Return the [x, y] coordinate for the center point of the cell that contains the specified text.  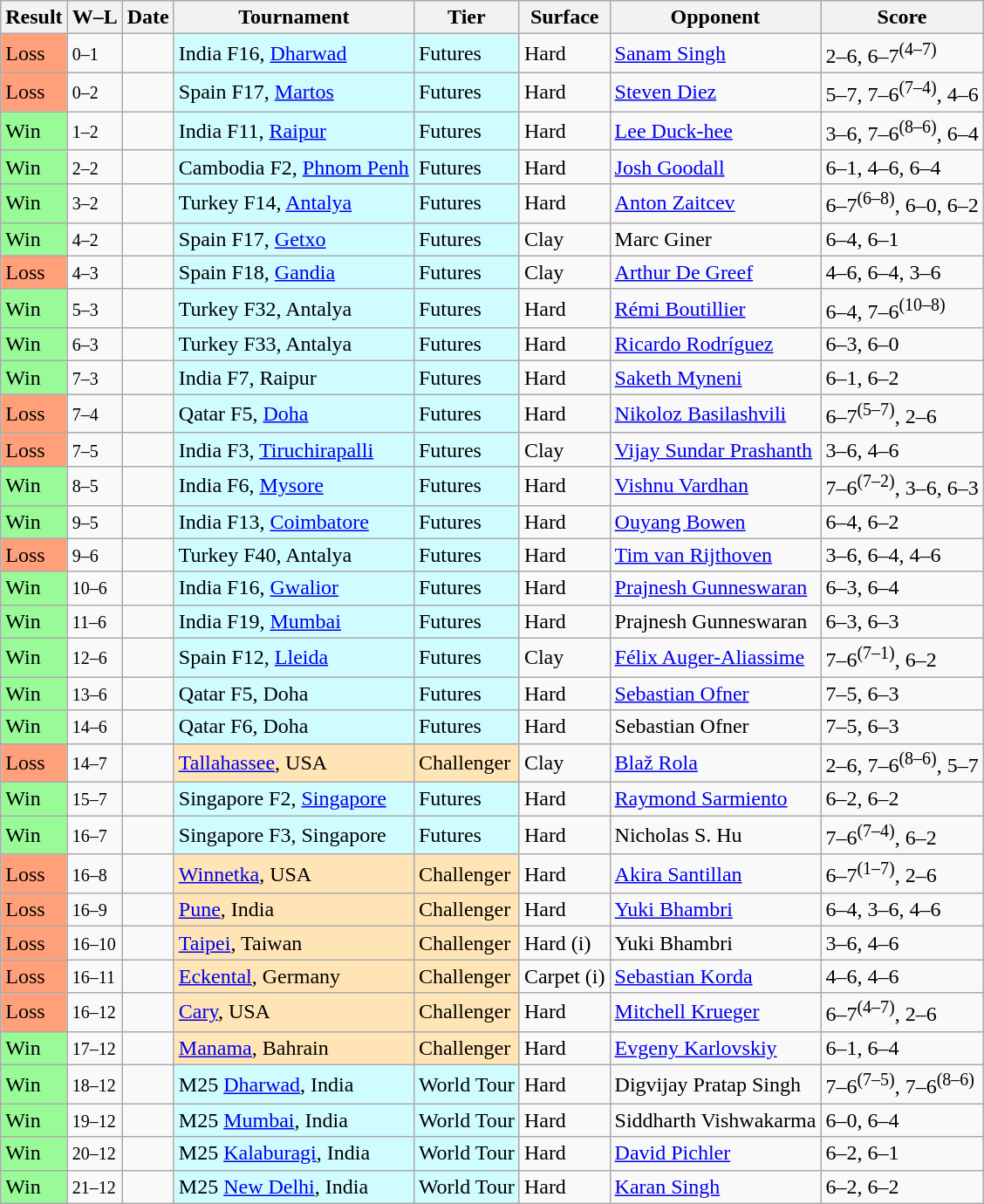
Cary, USA [293, 1012]
Carpet (i) [564, 976]
16–12 [94, 1012]
7–6(7–4), 6–2 [902, 836]
16–7 [94, 836]
10–6 [94, 588]
Marc Giner [715, 239]
6–1, 6–2 [902, 378]
M25 New Delhi, India [293, 1187]
Manama, Bahrain [293, 1048]
M25 Dharwad, India [293, 1085]
Nikoloz Basilashvili [715, 414]
6–1, 4–6, 6–4 [902, 167]
0–2 [94, 92]
14–7 [94, 763]
Singapore F3, Singapore [293, 836]
Qatar F6, Doha [293, 727]
Nicholas S. Hu [715, 836]
3–2 [94, 204]
Lee Duck-hee [715, 131]
6–3, 6–4 [902, 588]
7–6(7–5), 7–6(8–6) [902, 1085]
Pune, India [293, 910]
2–6, 7–6(8–6), 5–7 [902, 763]
6–7(6–8), 6–0, 6–2 [902, 204]
India F13, Coimbatore [293, 522]
Surface [564, 17]
6–4, 3–6, 4–6 [902, 910]
Ouyang Bowen [715, 522]
India F3, Tiruchirapalli [293, 449]
7–3 [94, 378]
Spain F12, Lleida [293, 658]
Raymond Sarmiento [715, 799]
Taipei, Taiwan [293, 943]
6–4, 7–6(10–8) [902, 309]
Hard (i) [564, 943]
Date [148, 17]
5–7, 7–6(7–4), 4–6 [902, 92]
Josh Goodall [715, 167]
David Pichler [715, 1153]
19–12 [94, 1120]
Tier [466, 17]
16–10 [94, 943]
6–4, 6–1 [902, 239]
India F16, Gwalior [293, 588]
6–7(1–7), 2–6 [902, 874]
Tournament [293, 17]
Blaž Rola [715, 763]
Turkey F40, Antalya [293, 555]
Opponent [715, 17]
W–L [94, 17]
Ricardo Rodríguez [715, 345]
Tallahassee, USA [293, 763]
Sebastian Korda [715, 976]
7–6(7–1), 6–2 [902, 658]
1–2 [94, 131]
6–2, 6–1 [902, 1153]
M25 Kalaburagi, India [293, 1153]
4–3 [94, 272]
20–12 [94, 1153]
India F16, Dharwad [293, 54]
6–3, 6–0 [902, 345]
India F6, Mysore [293, 487]
Karan Singh [715, 1187]
16–9 [94, 910]
Result [34, 17]
3–6, 7–6(8–6), 6–4 [902, 131]
Sanam Singh [715, 54]
Rémi Boutillier [715, 309]
9–6 [94, 555]
India F7, Raipur [293, 378]
Steven Diez [715, 92]
4–6, 4–6 [902, 976]
13–6 [94, 694]
India F11, Raipur [293, 131]
Spain F17, Martos [293, 92]
21–12 [94, 1187]
6–7(5–7), 2–6 [902, 414]
Singapore F2, Singapore [293, 799]
4–2 [94, 239]
Vijay Sundar Prashanth [715, 449]
Félix Auger-Aliassime [715, 658]
Siddharth Vishwakarma [715, 1120]
India F19, Mumbai [293, 621]
4–6, 6–4, 3–6 [902, 272]
6–7(4–7), 2–6 [902, 1012]
M25 Mumbai, India [293, 1120]
8–5 [94, 487]
Spain F18, Gandia [293, 272]
3–6, 6–4, 4–6 [902, 555]
0–1 [94, 54]
Evgeny Karlovskiy [715, 1048]
Eckental, Germany [293, 976]
Tim van Rijthoven [715, 555]
Turkey F33, Antalya [293, 345]
7–6(7–2), 3–6, 6–3 [902, 487]
Winnetka, USA [293, 874]
17–12 [94, 1048]
16–11 [94, 976]
6–4, 6–2 [902, 522]
6–3, 6–3 [902, 621]
Saketh Myneni [715, 378]
6–0, 6–4 [902, 1120]
2–6, 6–7(4–7) [902, 54]
Vishnu Vardhan [715, 487]
Mitchell Krueger [715, 1012]
6–1, 6–4 [902, 1048]
6–3 [94, 345]
18–12 [94, 1085]
11–6 [94, 621]
7–4 [94, 414]
14–6 [94, 727]
15–7 [94, 799]
Cambodia F2, Phnom Penh [293, 167]
5–3 [94, 309]
2–2 [94, 167]
Akira Santillan [715, 874]
Arthur De Greef [715, 272]
Digvijay Pratap Singh [715, 1085]
9–5 [94, 522]
12–6 [94, 658]
7–5 [94, 449]
Turkey F32, Antalya [293, 309]
Anton Zaitcev [715, 204]
16–8 [94, 874]
Turkey F14, Antalya [293, 204]
Score [902, 17]
Spain F17, Getxo [293, 239]
